For the text-containing cell, return its midpoint in (X, Y) coordinate format. 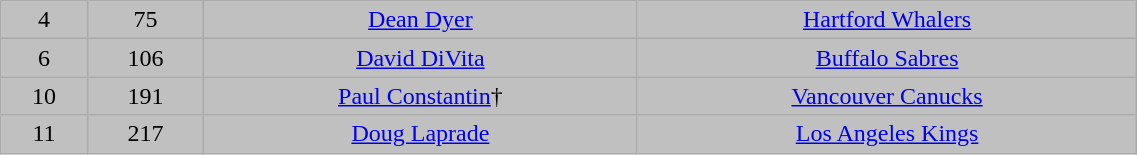
Buffalo Sabres (887, 58)
11 (44, 134)
75 (145, 20)
Dean Dyer (420, 20)
Hartford Whalers (887, 20)
Doug Laprade (420, 134)
4 (44, 20)
6 (44, 58)
10 (44, 96)
106 (145, 58)
Vancouver Canucks (887, 96)
David DiVita (420, 58)
Paul Constantin† (420, 96)
Los Angeles Kings (887, 134)
191 (145, 96)
217 (145, 134)
